Return the (X, Y) coordinate for the center point of the cell that contains the specified text.  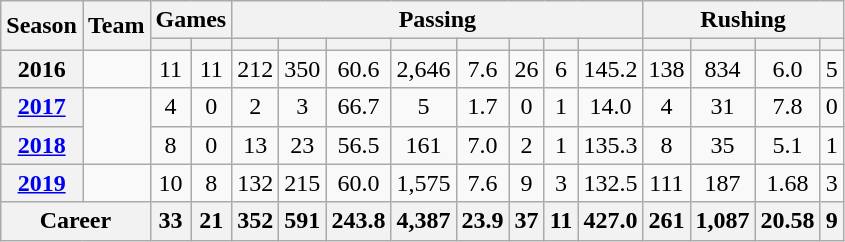
10 (170, 183)
1.68 (788, 183)
37 (526, 221)
Rushing (743, 20)
26 (526, 69)
2019 (42, 183)
35 (722, 145)
350 (302, 69)
60.6 (358, 69)
2016 (42, 69)
6 (561, 69)
1,575 (424, 183)
Season (42, 26)
352 (256, 221)
Career (76, 221)
135.3 (610, 145)
4,387 (424, 221)
60.0 (358, 183)
132.5 (610, 183)
215 (302, 183)
14.0 (610, 107)
Passing (438, 20)
31 (722, 107)
2,646 (424, 69)
1,087 (722, 221)
591 (302, 221)
1.7 (482, 107)
2017 (42, 107)
7.8 (788, 107)
7.0 (482, 145)
13 (256, 145)
427.0 (610, 221)
33 (170, 221)
145.2 (610, 69)
Team (116, 26)
5.1 (788, 145)
132 (256, 183)
6.0 (788, 69)
138 (666, 69)
23.9 (482, 221)
21 (212, 221)
243.8 (358, 221)
161 (424, 145)
261 (666, 221)
212 (256, 69)
23 (302, 145)
2018 (42, 145)
66.7 (358, 107)
56.5 (358, 145)
Games (191, 20)
20.58 (788, 221)
111 (666, 183)
187 (722, 183)
834 (722, 69)
